Capture the cell that displays the provided text and extract its [x, y] central coordinate. 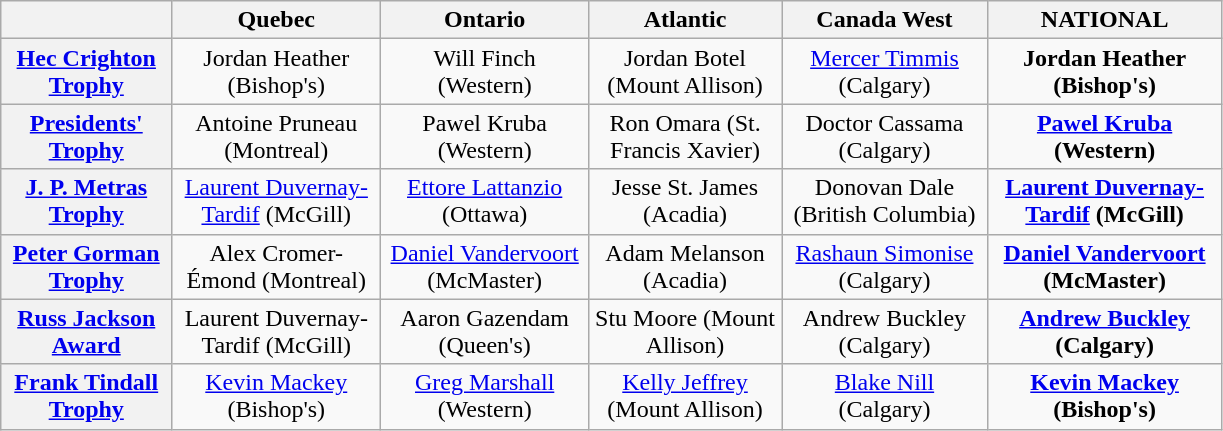
Mercer Timmis (Calgary) [885, 72]
Adam Melanson (Acadia) [686, 266]
Will Finch (Western) [485, 72]
Stu Moore (Mount Allison) [686, 332]
Doctor Cassama (Calgary) [885, 136]
Alex Cromer-Émond (Montreal) [276, 266]
NATIONAL [1104, 20]
Jordan Botel (Mount Allison) [686, 72]
J. P. Metras Trophy [86, 202]
Aaron Gazendam (Queen's) [485, 332]
Frank Tindall Trophy [86, 396]
Russ Jackson Award [86, 332]
Ettore Lattanzio (Ottawa) [485, 202]
Quebec [276, 20]
Antoine Pruneau (Montreal) [276, 136]
Greg Marshall (Western) [485, 396]
Rashaun Simonise (Calgary) [885, 266]
Donovan Dale (British Columbia) [885, 202]
Ron Omara (St. Francis Xavier) [686, 136]
Peter Gorman Trophy [86, 266]
Kelly Jeffrey (Mount Allison) [686, 396]
Blake Nill (Calgary) [885, 396]
Canada West [885, 20]
Atlantic [686, 20]
Jesse St. James (Acadia) [686, 202]
Presidents' Trophy [86, 136]
Hec Crighton Trophy [86, 72]
Ontario [485, 20]
